From the cell containing the given text, extract its center point as [X, Y] coordinate. 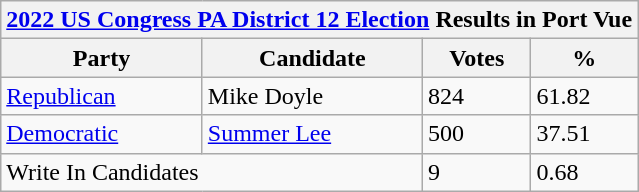
0.68 [584, 172]
Republican [102, 96]
9 [476, 172]
2022 US Congress PA District 12 Election Results in Port Vue [320, 20]
61.82 [584, 96]
Write In Candidates [212, 172]
% [584, 58]
Votes [476, 58]
Party [102, 58]
Candidate [312, 58]
500 [476, 134]
Mike Doyle [312, 96]
Summer Lee [312, 134]
Democratic [102, 134]
824 [476, 96]
37.51 [584, 134]
